Extract the (X, Y) coordinate from the center of the cell holding the provided text.  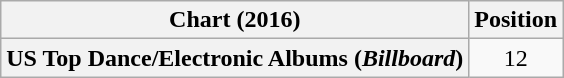
12 (516, 58)
US Top Dance/Electronic Albums (Billboard) (235, 58)
Chart (2016) (235, 20)
Position (516, 20)
